Output the [X, Y] coordinate of the center of the cell containing the given text.  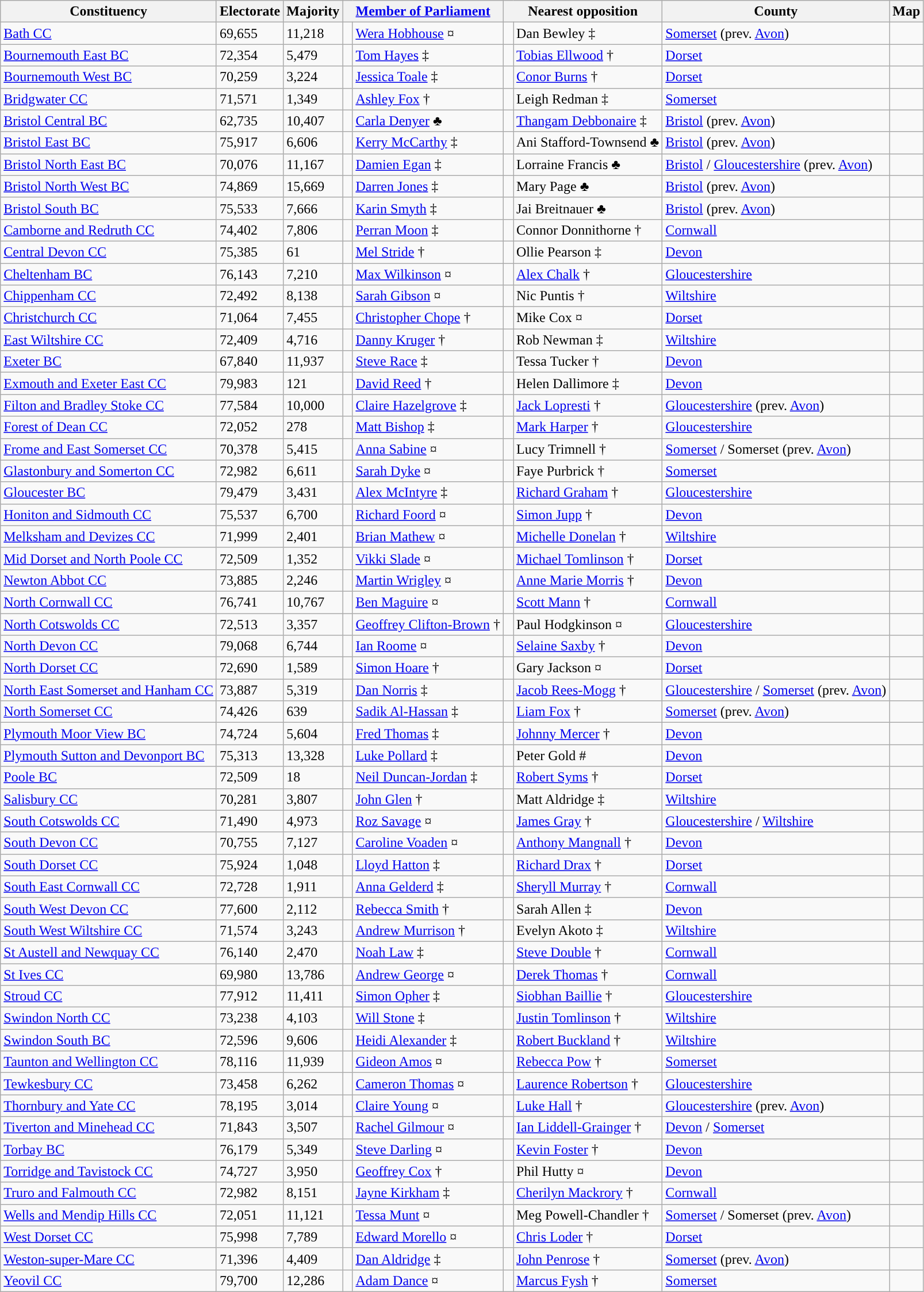
72,051 [250, 1215]
13,328 [313, 756]
18 [313, 777]
Mary Page ♣ [588, 186]
70,281 [250, 799]
Exeter BC [109, 362]
70,259 [250, 77]
Tessa Munt ¤ [428, 1215]
6,606 [313, 143]
Robert Syms † [588, 777]
Paul Hodgkinson ¤ [588, 624]
79,700 [250, 1281]
Electorate [250, 11]
Sheryll Murray † [588, 887]
Truro and Falmouth CC [109, 1193]
Perran Moon ‡ [428, 230]
74,724 [250, 734]
61 [313, 252]
72,690 [250, 668]
Sarah Gibson ¤ [428, 296]
Majority [313, 11]
Cameron Thomas ¤ [428, 1084]
Leigh Redman ‡ [588, 99]
Dan Bewley ‡ [588, 33]
Central Devon CC [109, 252]
Plymouth Moor View BC [109, 734]
Bristol East BC [109, 143]
3,357 [313, 624]
3,950 [313, 1171]
Heidi Alexander ‡ [428, 1040]
13,786 [313, 975]
4,973 [313, 821]
Luke Hall † [588, 1106]
West Dorset CC [109, 1237]
Marcus Fysh † [588, 1281]
73,885 [250, 580]
71,843 [250, 1128]
Simon Hoare † [428, 668]
6,700 [313, 515]
15,669 [313, 186]
Brian Mathew ¤ [428, 536]
South Dorset CC [109, 865]
South East Cornwall CC [109, 887]
11,411 [313, 996]
Wera Hobhouse ¤ [428, 33]
Will Stone ‡ [428, 1018]
Damien Egan ‡ [428, 164]
Mark Harper † [588, 427]
Geoffrey Cox † [428, 1171]
North East Somerset and Hanham CC [109, 690]
3,243 [313, 930]
7,666 [313, 208]
72,052 [250, 427]
Adam Dance ¤ [428, 1281]
71,490 [250, 821]
75,313 [250, 756]
Exmouth and Exeter East CC [109, 384]
Justin Tomlinson † [588, 1018]
10,767 [313, 602]
Claire Young ¤ [428, 1106]
121 [313, 384]
Frome and East Somerset CC [109, 449]
Matt Aldridge ‡ [588, 799]
Matt Bishop ‡ [428, 427]
76,179 [250, 1149]
73,458 [250, 1084]
71,064 [250, 318]
8,138 [313, 296]
Alex McIntyre ‡ [428, 493]
79,068 [250, 646]
71,999 [250, 536]
7,455 [313, 318]
7,210 [313, 274]
3,224 [313, 77]
2,112 [313, 908]
Devon / Somerset [776, 1128]
Anne Marie Morris † [588, 580]
South West Wiltshire CC [109, 930]
Evelyn Akoto ‡ [588, 930]
2,401 [313, 536]
County [776, 11]
Gloucestershire / Somerset (prev. Avon) [776, 690]
4,103 [313, 1018]
72,513 [250, 624]
Johnny Mercer † [588, 734]
71,571 [250, 99]
Bristol / Gloucestershire (prev. Avon) [776, 164]
7,127 [313, 843]
Ollie Pearson ‡ [588, 252]
3,431 [313, 493]
7,789 [313, 1237]
Taunton and Wellington CC [109, 1062]
73,887 [250, 690]
75,924 [250, 865]
Dan Aldridge ‡ [428, 1259]
1,048 [313, 865]
Edward Morello ¤ [428, 1237]
Jack Lopresti † [588, 405]
Bristol South BC [109, 208]
5,319 [313, 690]
North Somerset CC [109, 712]
Anthony Mangnall † [588, 843]
Mike Cox ¤ [588, 318]
Constituency [109, 11]
11,937 [313, 362]
Mel Stride † [428, 252]
Sarah Allen ‡ [588, 908]
72,409 [250, 340]
72,492 [250, 296]
Plymouth Sutton and Devonport BC [109, 756]
Torbay BC [109, 1149]
Swindon North CC [109, 1018]
11,167 [313, 164]
1,352 [313, 558]
Carla Denyer ♣ [428, 121]
South West Devon CC [109, 908]
11,218 [313, 33]
North Cotswolds CC [109, 624]
East Wiltshire CC [109, 340]
10,000 [313, 405]
Bournemouth East BC [109, 55]
Member of Parliament [423, 11]
Poole BC [109, 777]
Tewkesbury CC [109, 1084]
278 [313, 427]
Yeovil CC [109, 1281]
Laurence Robertson † [588, 1084]
Sarah Dyke ¤ [428, 471]
72,728 [250, 887]
Steve Double † [588, 952]
69,655 [250, 33]
Rebecca Smith † [428, 908]
Wells and Mendip Hills CC [109, 1215]
Neil Duncan-Jordan ‡ [428, 777]
Simon Opher ‡ [428, 996]
Kevin Foster † [588, 1149]
Liam Fox † [588, 712]
Darren Jones ‡ [428, 186]
Roz Savage ¤ [428, 821]
Derek Thomas † [588, 975]
Robert Buckland † [588, 1040]
Honiton and Sidmouth CC [109, 515]
Tom Hayes ‡ [428, 55]
2,470 [313, 952]
6,744 [313, 646]
John Penrose † [588, 1259]
Ben Maguire ¤ [428, 602]
Camborne and Redruth CC [109, 230]
11,121 [313, 1215]
Michael Tomlinson † [588, 558]
10,407 [313, 121]
Andrew Murrison † [428, 930]
78,116 [250, 1062]
Steve Darling ¤ [428, 1149]
Jayne Kirkham ‡ [428, 1193]
Siobhan Baillie † [588, 996]
Rachel Gilmour ¤ [428, 1128]
Kerry McCarthy ‡ [428, 143]
71,574 [250, 930]
75,533 [250, 208]
62,735 [250, 121]
Thangam Debbonaire ‡ [588, 121]
Gloucestershire / Wiltshire [776, 821]
Rebecca Pow † [588, 1062]
1,589 [313, 668]
12,286 [313, 1281]
75,917 [250, 143]
John Glen † [428, 799]
Tobias Ellwood † [588, 55]
Ani Stafford-Townsend ♣ [588, 143]
James Gray † [588, 821]
4,409 [313, 1259]
67,840 [250, 362]
Bristol North West BC [109, 186]
Martin Wrigley ¤ [428, 580]
Jai Breitnauer ♣ [588, 208]
Weston-super-Mare CC [109, 1259]
Andrew George ¤ [428, 975]
5,415 [313, 449]
Salisbury CC [109, 799]
Scott Mann † [588, 602]
South Cotswolds CC [109, 821]
Richard Foord ¤ [428, 515]
Peter Gold # [588, 756]
Torridge and Tavistock CC [109, 1171]
Geoffrey Clifton-Brown † [428, 624]
72,354 [250, 55]
Jacob Rees-Mogg † [588, 690]
Lloyd Hatton ‡ [428, 865]
Fred Thomas ‡ [428, 734]
Karin Smyth ‡ [428, 208]
2,246 [313, 580]
74,727 [250, 1171]
Gloucester BC [109, 493]
79,479 [250, 493]
5,479 [313, 55]
Thornbury and Yate CC [109, 1106]
Tiverton and Minehead CC [109, 1128]
Alex Chalk † [588, 274]
Bristol North East BC [109, 164]
Glastonbury and Somerton CC [109, 471]
Helen Dallimore ‡ [588, 384]
5,349 [313, 1149]
Richard Graham † [588, 493]
Dan Norris ‡ [428, 690]
Newton Abbot CC [109, 580]
Simon Jupp † [588, 515]
Nearest opposition [582, 11]
Vikki Slade ¤ [428, 558]
Conor Burns † [588, 77]
Swindon South BC [109, 1040]
77,600 [250, 908]
Gary Jackson ¤ [588, 668]
70,755 [250, 843]
Lorraine Francis ♣ [588, 164]
74,402 [250, 230]
David Reed † [428, 384]
3,807 [313, 799]
Chippenham CC [109, 296]
Ian Liddell-Grainger † [588, 1128]
Faye Purbrick † [588, 471]
Cherilyn Mackrory † [588, 1193]
Stroud CC [109, 996]
69,980 [250, 975]
5,604 [313, 734]
Max Wilkinson ¤ [428, 274]
74,426 [250, 712]
77,912 [250, 996]
Ashley Fox † [428, 99]
75,385 [250, 252]
71,396 [250, 1259]
Mid Dorset and North Poole CC [109, 558]
75,998 [250, 1237]
Sadik Al-Hassan ‡ [428, 712]
Filton and Bradley Stoke CC [109, 405]
77,584 [250, 405]
73,238 [250, 1018]
Bridgwater CC [109, 99]
Jessica Toale ‡ [428, 77]
Caroline Voaden ¤ [428, 843]
74,869 [250, 186]
Richard Drax † [588, 865]
Map [906, 11]
7,806 [313, 230]
Tessa Tucker † [588, 362]
8,151 [313, 1193]
Christchurch CC [109, 318]
North Dorset CC [109, 668]
76,140 [250, 952]
St Ives CC [109, 975]
Steve Race ‡ [428, 362]
Connor Donnithorne † [588, 230]
Anna Gelderd ‡ [428, 887]
Phil Hutty ¤ [588, 1171]
Anna Sabine ¤ [428, 449]
Bristol Central BC [109, 121]
South Devon CC [109, 843]
78,195 [250, 1106]
Nic Puntis † [588, 296]
70,076 [250, 164]
70,378 [250, 449]
1,911 [313, 887]
Bath CC [109, 33]
6,611 [313, 471]
639 [313, 712]
Meg Powell-Chandler † [588, 1215]
Danny Kruger † [428, 340]
9,606 [313, 1040]
North Devon CC [109, 646]
St Austell and Newquay CC [109, 952]
75,537 [250, 515]
4,716 [313, 340]
Melksham and Devizes CC [109, 536]
76,143 [250, 274]
Lucy Trimnell † [588, 449]
Forest of Dean CC [109, 427]
North Cornwall CC [109, 602]
Bournemouth West BC [109, 77]
Christopher Chope † [428, 318]
Gideon Amos ¤ [428, 1062]
79,983 [250, 384]
Chris Loder † [588, 1237]
Rob Newman ‡ [588, 340]
6,262 [313, 1084]
76,741 [250, 602]
3,507 [313, 1128]
Ian Roome ¤ [428, 646]
11,939 [313, 1062]
Noah Law ‡ [428, 952]
Cheltenham BC [109, 274]
3,014 [313, 1106]
1,349 [313, 99]
Luke Pollard ‡ [428, 756]
72,596 [250, 1040]
Claire Hazelgrove ‡ [428, 405]
Selaine Saxby † [588, 646]
Michelle Donelan † [588, 536]
